Determine the (X, Y) coordinate at the center of the cell enclosing the given text.  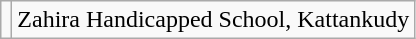
Zahira Handicapped School, Kattankudy (214, 20)
